Return (x, y) of the center of cell containing provided text 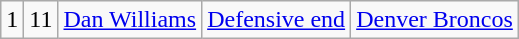
Dan Williams (130, 20)
1 (12, 20)
11 (41, 20)
Denver Broncos (435, 20)
Defensive end (276, 20)
